Capture the cell that displays the provided text and extract its [X, Y] central coordinate. 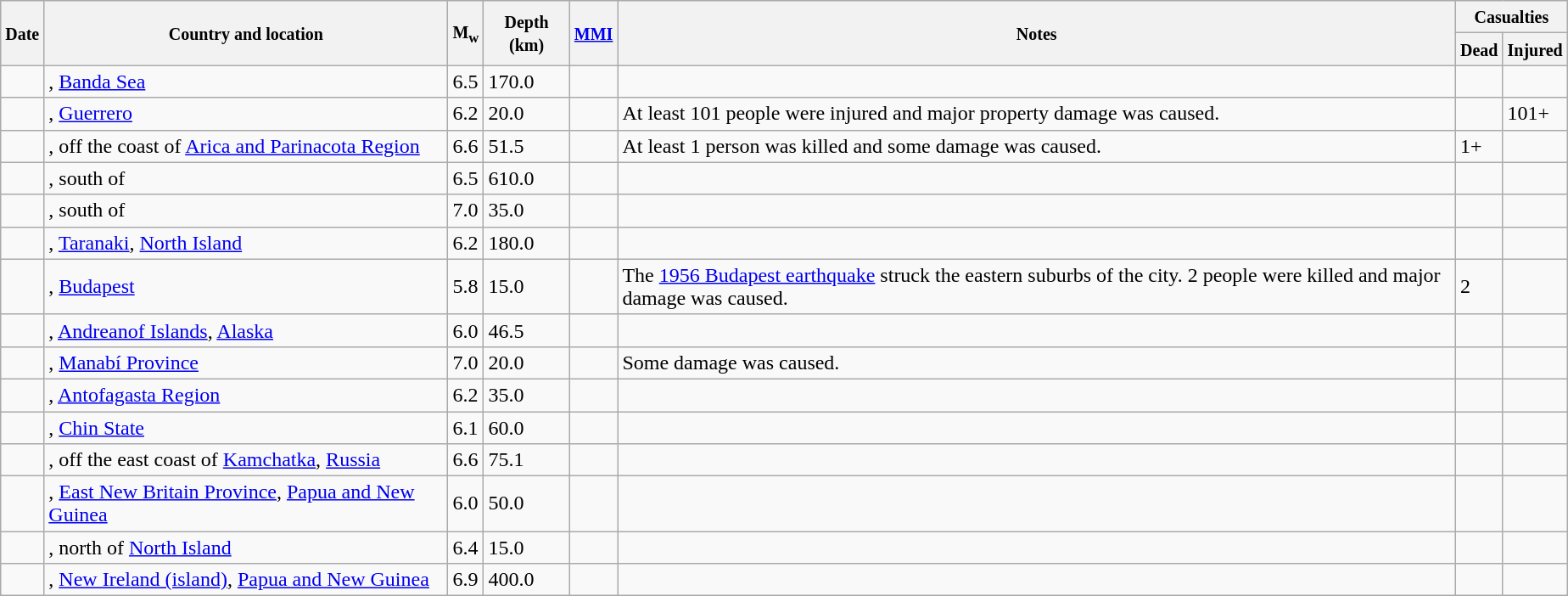
50.0 [526, 504]
At least 101 people were injured and major property damage was caused. [1037, 114]
, Banda Sea [246, 82]
, New Ireland (island), Papua and New Guinea [246, 580]
180.0 [526, 243]
, Taranaki, North Island [246, 243]
60.0 [526, 427]
MMI [594, 33]
6.9 [466, 580]
400.0 [526, 580]
, East New Britain Province, Papua and New Guinea [246, 504]
75.1 [526, 460]
6.1 [466, 427]
Some damage was caused. [1037, 363]
Notes [1037, 33]
1+ [1479, 146]
At least 1 person was killed and some damage was caused. [1037, 146]
170.0 [526, 82]
Mw [466, 33]
, Chin State [246, 427]
, Andreanof Islands, Alaska [246, 330]
, off the east coast of Kamchatka, Russia [246, 460]
, north of North Island [246, 548]
Dead [1479, 49]
Casualties [1511, 17]
Date [22, 33]
46.5 [526, 330]
, Budapest [246, 287]
, Manabí Province [246, 363]
, off the coast of Arica and Parinacota Region [246, 146]
6.4 [466, 548]
The 1956 Budapest earthquake struck the eastern suburbs of the city. 2 people were killed and major damage was caused. [1037, 287]
, Guerrero [246, 114]
Injured [1535, 49]
610.0 [526, 178]
, Antofagasta Region [246, 395]
Country and location [246, 33]
Depth (km) [526, 33]
2 [1479, 287]
5.8 [466, 287]
101+ [1535, 114]
51.5 [526, 146]
